Scan for the cell matching the given text and deliver its (x, y) coordinate at center. 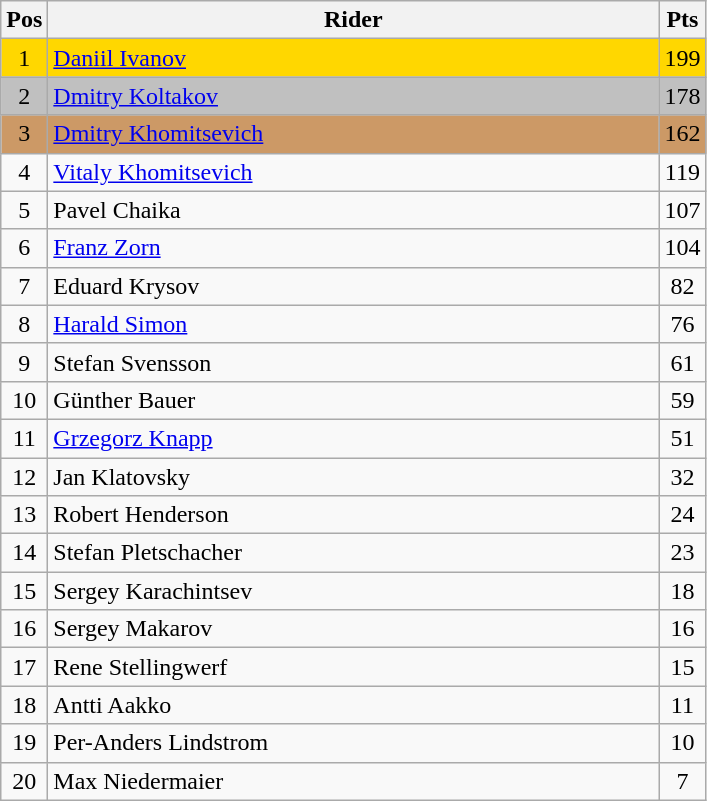
1 (24, 58)
Stefan Svensson (354, 362)
Eduard Krysov (354, 286)
Rider (354, 20)
17 (24, 667)
Dmitry Koltakov (354, 96)
8 (24, 324)
119 (682, 172)
5 (24, 210)
12 (24, 477)
Dmitry Khomitsevich (354, 134)
76 (682, 324)
19 (24, 743)
3 (24, 134)
Pos (24, 20)
Harald Simon (354, 324)
Pts (682, 20)
59 (682, 400)
4 (24, 172)
Stefan Pletschacher (354, 553)
Antti Aakko (354, 705)
51 (682, 438)
Günther Bauer (354, 400)
6 (24, 248)
Per-Anders Lindstrom (354, 743)
32 (682, 477)
23 (682, 553)
Max Niedermaier (354, 781)
9 (24, 362)
24 (682, 515)
Daniil Ivanov (354, 58)
162 (682, 134)
20 (24, 781)
Pavel Chaika (354, 210)
Vitaly Khomitsevich (354, 172)
Rene Stellingwerf (354, 667)
14 (24, 553)
178 (682, 96)
Sergey Makarov (354, 629)
61 (682, 362)
107 (682, 210)
199 (682, 58)
Sergey Karachintsev (354, 591)
Grzegorz Knapp (354, 438)
13 (24, 515)
82 (682, 286)
Jan Klatovsky (354, 477)
Robert Henderson (354, 515)
Franz Zorn (354, 248)
2 (24, 96)
104 (682, 248)
